Identify which cell holds the provided text, then report its [X, Y] central coordinate. 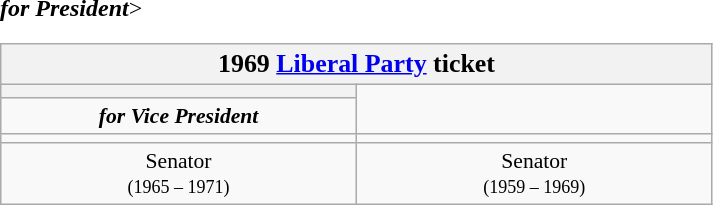
1969 Liberal Party ticket [356, 64]
for Vice President [179, 116]
Senator(1959 – 1969) [534, 174]
Senator(1965 – 1971) [179, 174]
